Provide the [X, Y] coordinate of the cell's center where the given text is located.  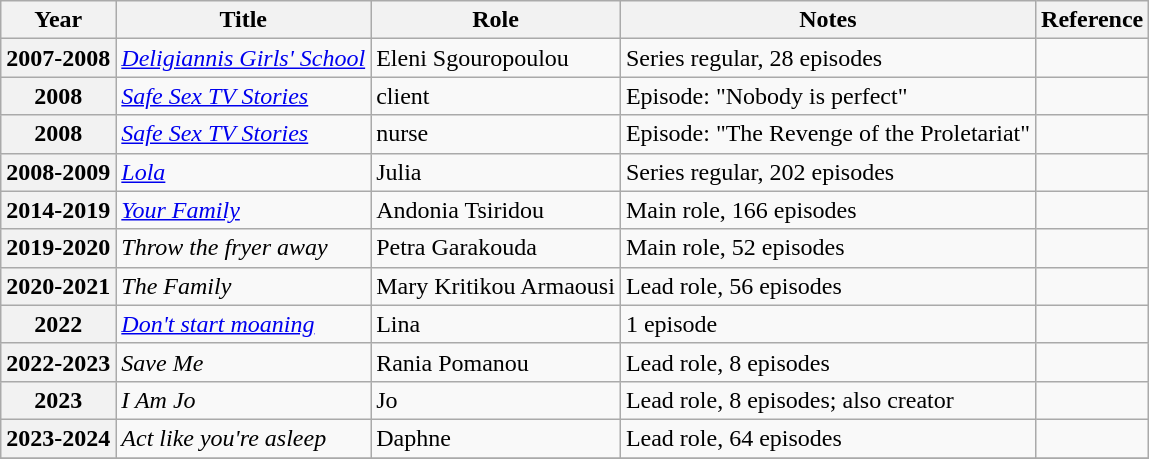
Petra Garakouda [496, 248]
Lead role, 8 episodes; also creator [828, 400]
2007-2008 [58, 58]
Julia [496, 172]
Eleni Sgouropoulou [496, 58]
I Am Jo [244, 400]
Notes [828, 20]
Daphne [496, 438]
Main role, 166 episodes [828, 210]
Act like you're asleep [244, 438]
2022 [58, 324]
1 episode [828, 324]
The Family [244, 286]
Deligiannis Girls' School [244, 58]
Episode: "Nobody is perfect" [828, 96]
Lina [496, 324]
Episode: "The Revenge of the Proletariat" [828, 134]
Mary Kritikou Armaousi [496, 286]
nurse [496, 134]
Your Family [244, 210]
Lola [244, 172]
2023-2024 [58, 438]
2014-2019 [58, 210]
Lead role, 8 episodes [828, 362]
2020-2021 [58, 286]
Reference [1092, 20]
Lead role, 64 episodes [828, 438]
Save Me [244, 362]
2019-2020 [58, 248]
2022-2023 [58, 362]
Role [496, 20]
Throw the fryer away [244, 248]
Rania Pomanou [496, 362]
Jo [496, 400]
Title [244, 20]
Don't start moaning [244, 324]
Main role, 52 episodes [828, 248]
Series regular, 28 episodes [828, 58]
2008-2009 [58, 172]
Series regular, 202 episodes [828, 172]
Lead role, 56 episodes [828, 286]
client [496, 96]
2023 [58, 400]
Andonia Tsiridou [496, 210]
Year [58, 20]
